Identify which cell holds the provided text, then report its [X, Y] central coordinate. 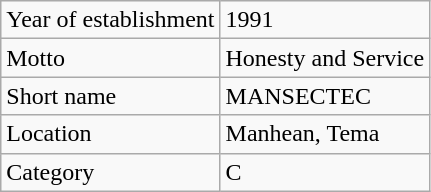
Year of establishment [110, 20]
Motto [110, 58]
Manhean, Tema [325, 134]
1991 [325, 20]
C [325, 172]
Short name [110, 96]
MANSECTEC [325, 96]
Location [110, 134]
Honesty and Service [325, 58]
Category [110, 172]
